Scan for the cell matching the given text and deliver its [X, Y] coordinate at center. 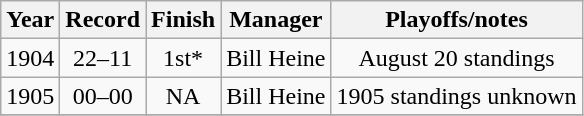
22–11 [103, 58]
1904 [30, 58]
August 20 standings [456, 58]
Manager [276, 20]
Record [103, 20]
Finish [184, 20]
Year [30, 20]
Playoffs/notes [456, 20]
1905 [30, 96]
NA [184, 96]
1905 standings unknown [456, 96]
00–00 [103, 96]
1st* [184, 58]
